Return [X, Y] of the center of cell containing provided text 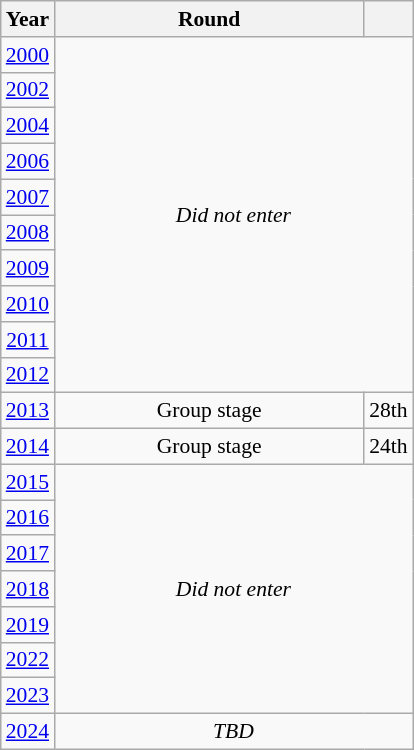
28th [388, 411]
2000 [28, 55]
2002 [28, 90]
2006 [28, 162]
2008 [28, 233]
2009 [28, 269]
2024 [28, 732]
Year [28, 19]
2011 [28, 340]
2018 [28, 589]
2012 [28, 375]
Round [209, 19]
2022 [28, 660]
2014 [28, 447]
24th [388, 447]
2004 [28, 126]
2016 [28, 518]
2007 [28, 197]
2013 [28, 411]
2023 [28, 696]
2015 [28, 482]
2017 [28, 554]
2010 [28, 304]
2019 [28, 625]
TBD [234, 732]
